Pinpoint the cell where the given text exists, returning its [x, y] midpoint coordinate. 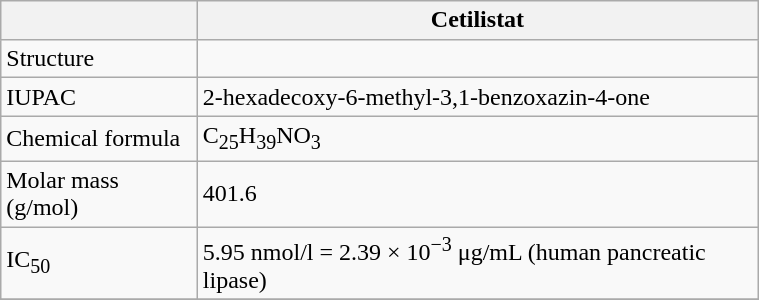
Cetilistat [477, 20]
5.95 nmol/l = 2.39 × 10−3 μg/mL (human pancreatic lipase) [477, 263]
Structure [100, 58]
Molar mass (g/mol) [100, 194]
Chemical formula [100, 138]
IUPAC [100, 97]
2-hexadecoxy-6-methyl-3,1-benzoxazin-4-one [477, 97]
C25H39NO3 [477, 138]
IC50 [100, 263]
401.6 [477, 194]
